Locate the cell with the specified text and output its (X, Y) center coordinate. 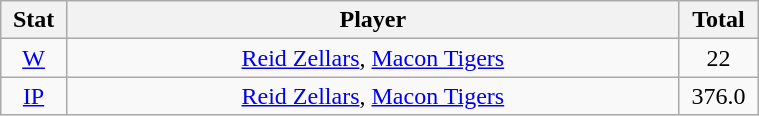
Stat (34, 20)
376.0 (718, 96)
Total (718, 20)
Player (372, 20)
IP (34, 96)
W (34, 58)
22 (718, 58)
